From the cell containing the given text, extract its center point as [x, y] coordinate. 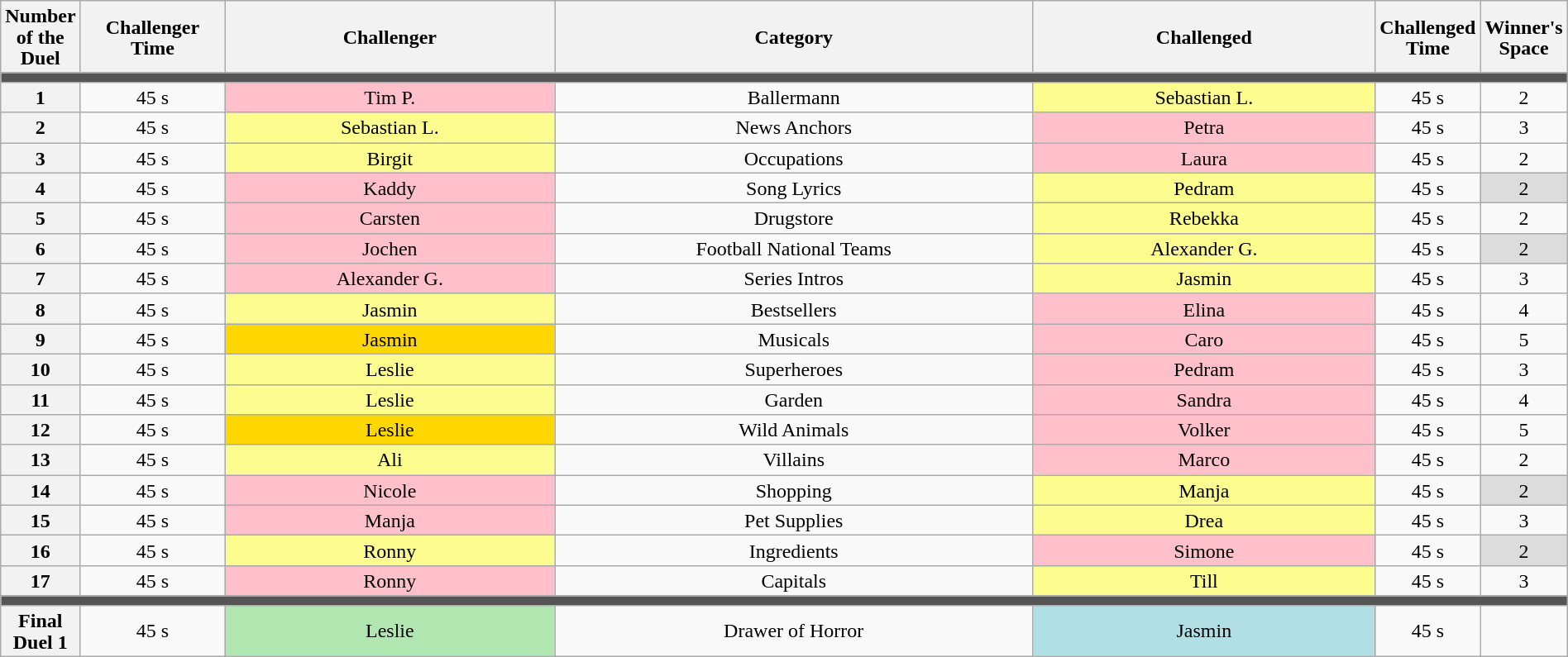
Challenger [390, 37]
Rebekka [1204, 218]
Laura [1204, 157]
Jochen [390, 248]
Sandra [1204, 400]
Drawer of Horror [794, 631]
Ingredients [794, 550]
11 [41, 400]
News Anchors [794, 127]
10 [41, 369]
9 [41, 339]
Ali [390, 459]
7 [41, 279]
13 [41, 459]
Drea [1204, 521]
8 [41, 309]
Challenged [1204, 37]
Simone [1204, 550]
Elina [1204, 309]
Shopping [794, 491]
Drugstore [794, 218]
Wild Animals [794, 430]
Category [794, 37]
Musicals [794, 339]
Challenged Time [1427, 37]
Pet Supplies [794, 521]
Ballermann [794, 98]
Volker [1204, 430]
6 [41, 248]
Winner's Space [1523, 37]
Marco [1204, 459]
Series Intros [794, 279]
Occupations [794, 157]
Tim P. [390, 98]
Petra [1204, 127]
Birgit [390, 157]
Garden [794, 400]
Kaddy [390, 188]
Song Lyrics [794, 188]
Football National Teams [794, 248]
12 [41, 430]
Capitals [794, 580]
Villains [794, 459]
Final Duel 1 [41, 631]
Caro [1204, 339]
1 [41, 98]
Nicole [390, 491]
15 [41, 521]
16 [41, 550]
Challenger Time [152, 37]
Carsten [390, 218]
14 [41, 491]
17 [41, 580]
Superheroes [794, 369]
Bestsellers [794, 309]
Number of the Duel [41, 37]
Till [1204, 580]
